For the text-containing cell, return its midpoint in [X, Y] coordinate format. 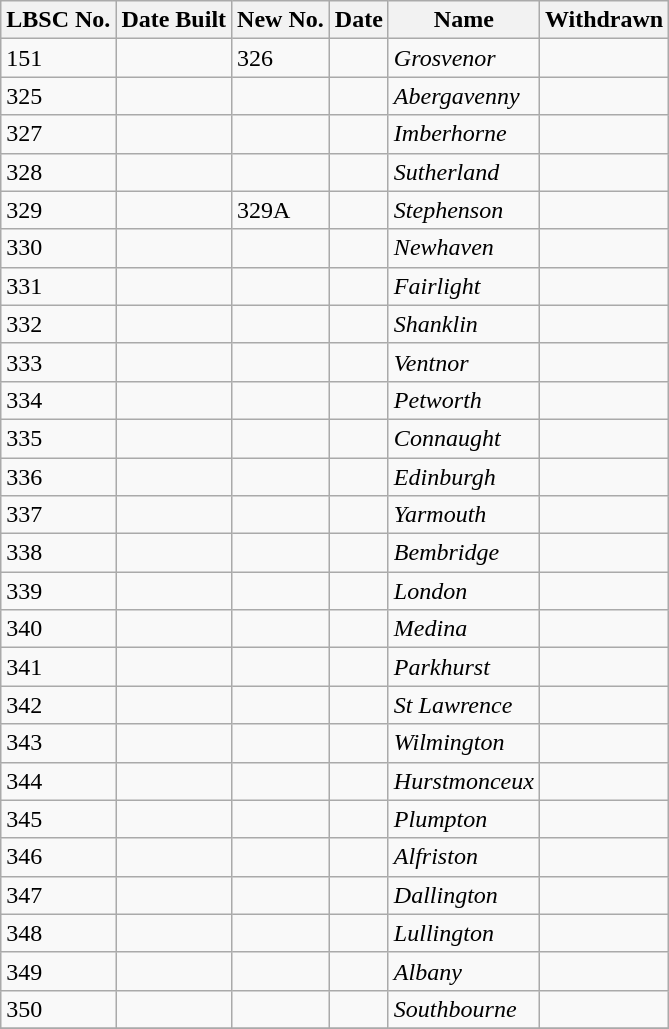
Date Built [174, 20]
Name [464, 20]
Grosvenor [464, 58]
340 [58, 629]
London [464, 591]
Albany [464, 971]
328 [58, 172]
331 [58, 286]
342 [58, 705]
341 [58, 667]
Lullington [464, 933]
346 [58, 857]
335 [58, 438]
LBSC No. [58, 20]
Newhaven [464, 248]
St Lawrence [464, 705]
332 [58, 324]
Alfriston [464, 857]
329 [58, 210]
Shanklin [464, 324]
Parkhurst [464, 667]
347 [58, 895]
Petworth [464, 400]
333 [58, 362]
Medina [464, 629]
329A [281, 210]
343 [58, 743]
337 [58, 515]
348 [58, 933]
327 [58, 134]
Sutherland [464, 172]
326 [281, 58]
Dallington [464, 895]
151 [58, 58]
Fairlight [464, 286]
Edinburgh [464, 477]
Bembridge [464, 553]
349 [58, 971]
Withdrawn [604, 20]
336 [58, 477]
339 [58, 591]
Imberhorne [464, 134]
Plumpton [464, 819]
Hurstmonceux [464, 781]
345 [58, 819]
Southbourne [464, 1009]
330 [58, 248]
350 [58, 1009]
334 [58, 400]
325 [58, 96]
Ventnor [464, 362]
344 [58, 781]
Yarmouth [464, 515]
New No. [281, 20]
Connaught [464, 438]
Wilmington [464, 743]
Stephenson [464, 210]
338 [58, 553]
Date [358, 20]
Abergavenny [464, 96]
